Scan for the cell matching the given text and deliver its (x, y) coordinate at center. 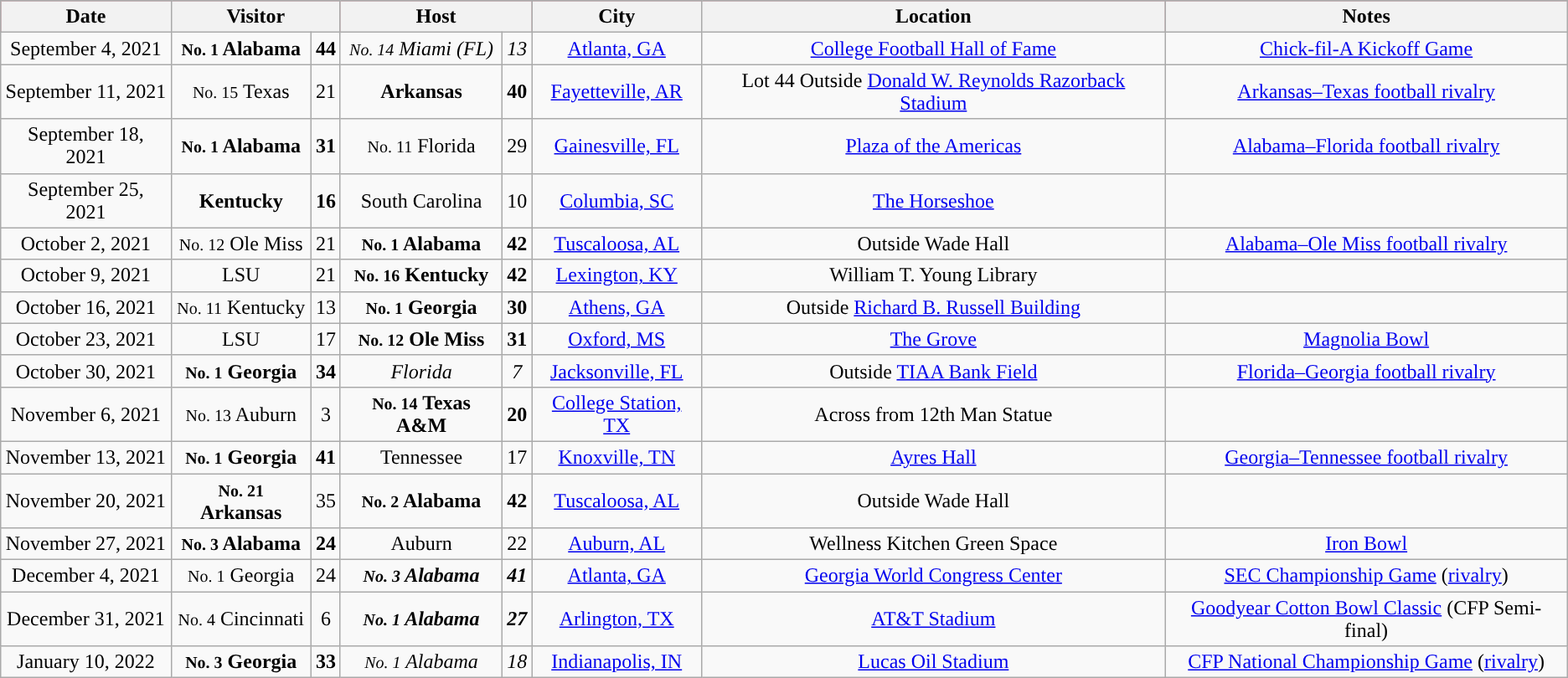
October 2, 2021 (85, 244)
Notes (1366, 17)
10 (518, 201)
AT&T Stadium (933, 619)
October 30, 2021 (85, 371)
November 27, 2021 (85, 544)
William T. Young Library (933, 275)
Auburn, AL (616, 544)
December 4, 2021 (85, 576)
September 11, 2021 (85, 92)
No. 21 Arkansas (241, 501)
October 9, 2021 (85, 275)
Goodyear Cotton Bowl Classic (CFP Semi-final) (1366, 619)
18 (518, 662)
Oxford, MS (616, 339)
33 (325, 662)
Athens, GA (616, 307)
No. 2 Alabama (420, 501)
Ayres Hall (933, 457)
Georgia World Congress Center (933, 576)
Columbia, SC (616, 201)
Kentucky (241, 201)
No. 15 Texas (241, 92)
College Station, TX (616, 413)
Georgia–Tennessee football rivalry (1366, 457)
No. 16 Kentucky (420, 275)
January 10, 2022 (85, 662)
Across from 12th Man Statue (933, 413)
No. 11 Florida (420, 146)
Visitor (255, 17)
3 (325, 413)
Indianapolis, IN (616, 662)
SEC Championship Game (rivalry) (1366, 576)
Lexington, KY (616, 275)
30 (518, 307)
16 (325, 201)
22 (518, 544)
September 25, 2021 (85, 201)
Knoxville, TN (616, 457)
No. 14 Texas A&M (420, 413)
Outside TIAA Bank Field (933, 371)
Lot 44 Outside Donald W. Reynolds Razorback Stadium (933, 92)
September 18, 2021 (85, 146)
South Carolina (420, 201)
No. 13 Auburn (241, 413)
7 (518, 371)
CFP National Championship Game (rivalry) (1366, 662)
6 (325, 619)
Arkansas–Texas football rivalry (1366, 92)
Arlington, TX (616, 619)
20 (518, 413)
44 (325, 49)
No. 4 Cincinnati (241, 619)
Auburn (420, 544)
Outside Richard B. Russell Building (933, 307)
Alabama–Ole Miss football rivalry (1366, 244)
City (616, 17)
The Horseshoe (933, 201)
Plaza of the Americas (933, 146)
Fayetteville, AR (616, 92)
Tennessee (420, 457)
27 (518, 619)
Lucas Oil Stadium (933, 662)
34 (325, 371)
College Football Hall of Fame (933, 49)
No. 11 Kentucky (241, 307)
September 4, 2021 (85, 49)
Iron Bowl (1366, 544)
Location (933, 17)
Florida–Georgia football rivalry (1366, 371)
October 16, 2021 (85, 307)
40 (518, 92)
29 (518, 146)
35 (325, 501)
Magnolia Bowl (1366, 339)
Gainesville, FL (616, 146)
Chick-fil-A Kickoff Game (1366, 49)
No. 14 Miami (FL) (420, 49)
October 23, 2021 (85, 339)
December 31, 2021 (85, 619)
November 6, 2021 (85, 413)
Date (85, 17)
No. 3 Georgia (241, 662)
Alabama–Florida football rivalry (1366, 146)
November 13, 2021 (85, 457)
The Grove (933, 339)
Jacksonville, FL (616, 371)
Florida (420, 371)
Host (436, 17)
Arkansas (420, 92)
November 20, 2021 (85, 501)
Wellness Kitchen Green Space (933, 544)
